Determine the [X, Y] coordinate at the center of the cell enclosing the given text.  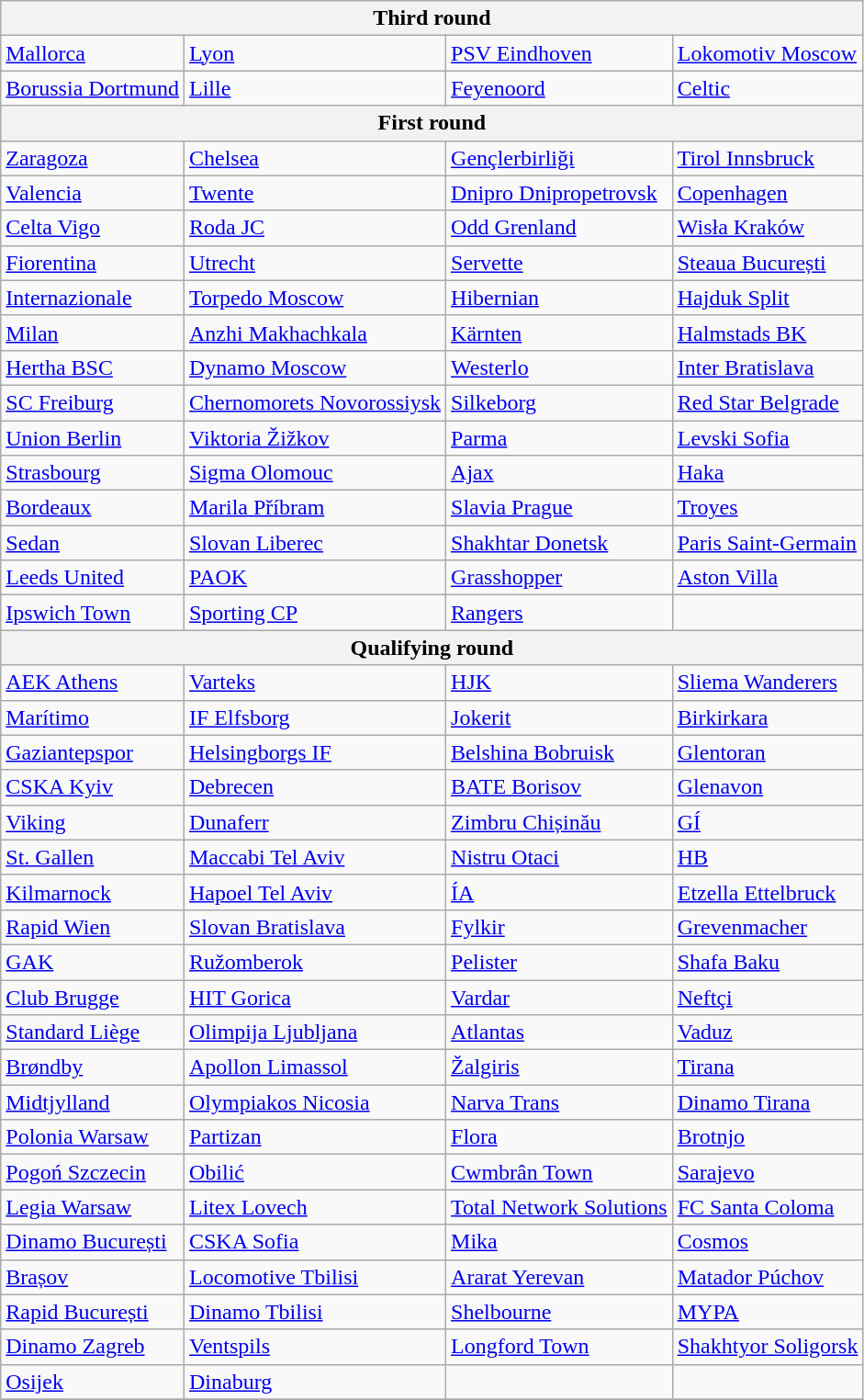
Birkirkara [768, 717]
Aston Villa [768, 578]
Etzella Ettelbruck [768, 892]
Marítimo [93, 717]
Total Network Solutions [560, 1207]
Wisła Kraków [768, 228]
ÍA [560, 892]
Standard Liège [93, 1033]
Roda JC [314, 228]
GÍ [768, 822]
Internazionale [93, 298]
Brașov [93, 1277]
Ipswich Town [93, 613]
Vaduz [768, 1033]
Neftçi [768, 997]
Dinaburg [314, 1382]
Parma [560, 438]
Matador Púchov [768, 1277]
Gençlerbirliği [560, 158]
Hertha BSC [93, 367]
BATE Borisov [560, 787]
Dinamo Tirana [768, 1102]
Ajax [560, 473]
Flora [560, 1137]
Viktoria Žižkov [314, 438]
Obilić [314, 1172]
Feyenoord [560, 88]
Slovan Liberec [314, 543]
Shakhtyor Soligorsk [768, 1347]
Ararat Yerevan [560, 1277]
Strasbourg [93, 473]
Club Brugge [93, 997]
Slavia Prague [560, 508]
Cosmos [768, 1242]
Lyon [314, 53]
Partizan [314, 1137]
PAOK [314, 578]
Hajduk Split [768, 298]
IF Elfsborg [314, 717]
Grasshopper [560, 578]
Milan [93, 333]
Dynamo Moscow [314, 367]
Levski Sofia [768, 438]
Dnipro Dnipropetrovsk [560, 193]
SC Freiburg [93, 402]
Ružomberok [314, 962]
Celta Vigo [93, 228]
GAK [93, 962]
Midtjylland [93, 1102]
Litex Lovech [314, 1207]
Apollon Limassol [314, 1067]
Shakhtar Donetsk [560, 543]
Bordeaux [93, 508]
Longford Town [560, 1347]
Olimpija Ljubljana [314, 1033]
Polonia Warsaw [93, 1137]
Servette [560, 263]
Narva Trans [560, 1102]
Sliema Wanderers [768, 683]
Steaua București [768, 263]
Gaziantepspor [93, 752]
Mallorca [93, 53]
Tirol Innsbruck [768, 158]
Borussia Dortmund [93, 88]
Viking [93, 822]
Helsingborgs IF [314, 752]
CSKA Sofia [314, 1242]
Qualifying round [432, 648]
Rapid Wien [93, 927]
HIT Gorica [314, 997]
Celtic [768, 88]
Dinamo Tbilisi [314, 1312]
Chelsea [314, 158]
Leeds United [93, 578]
Shelbourne [560, 1312]
Twente [314, 193]
Tirana [768, 1067]
HB [768, 857]
Glentoran [768, 752]
HJK [560, 683]
Valencia [93, 193]
Kilmarnock [93, 892]
Maccabi Tel Aviv [314, 857]
Torpedo Moscow [314, 298]
Sigma Olomouc [314, 473]
PSV Eindhoven [560, 53]
Debrecen [314, 787]
Olympiakos Nicosia [314, 1102]
Kärnten [560, 333]
First round [432, 123]
Fiorentina [93, 263]
Ventspils [314, 1347]
Cwmbrân Town [560, 1172]
Silkeborg [560, 402]
Dinamo Zagreb [93, 1347]
Fylkir [560, 927]
Lokomotiv Moscow [768, 53]
Legia Warsaw [93, 1207]
Copenhagen [768, 193]
Paris Saint-Germain [768, 543]
Brøndby [93, 1067]
Chernomorets Novorossiysk [314, 402]
Dunaferr [314, 822]
Odd Grenland [560, 228]
Sarajevo [768, 1172]
Rapid București [93, 1312]
Sporting CP [314, 613]
Troyes [768, 508]
Utrecht [314, 263]
Zaragoza [93, 158]
FC Santa Coloma [768, 1207]
Hapoel Tel Aviv [314, 892]
Slovan Bratislava [314, 927]
Sedan [93, 543]
Anzhi Makhachkala [314, 333]
Nistru Otaci [560, 857]
Mika [560, 1242]
St. Gallen [93, 857]
CSKA Kyiv [93, 787]
Red Star Belgrade [768, 402]
Union Berlin [93, 438]
Westerlo [560, 367]
Varteks [314, 683]
Vardar [560, 997]
Glenavon [768, 787]
Shafa Baku [768, 962]
Pelister [560, 962]
Osijek [93, 1382]
Marila Příbram [314, 508]
Dinamo București [93, 1242]
Jokerit [560, 717]
Brotnjo [768, 1137]
Hibernian [560, 298]
Locomotive Tbilisi [314, 1277]
Belshina Bobruisk [560, 752]
Lille [314, 88]
Inter Bratislava [768, 367]
Zimbru Chișinău [560, 822]
Third round [432, 18]
Pogoń Szczecin [93, 1172]
Atlantas [560, 1033]
Žalgiris [560, 1067]
Grevenmacher [768, 927]
AEK Athens [93, 683]
Halmstads BK [768, 333]
MYPA [768, 1312]
Rangers [560, 613]
Haka [768, 473]
